Scan for the cell matching the given text and deliver its [X, Y] coordinate at center. 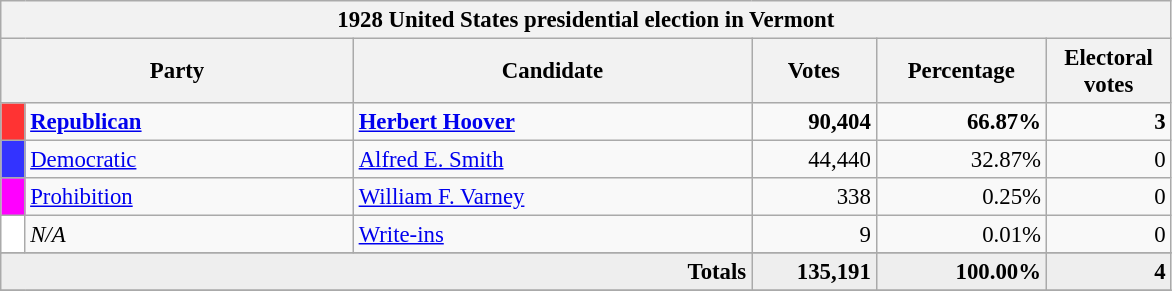
William F. Varney [552, 197]
0.25% [961, 197]
0.01% [961, 235]
Candidate [552, 72]
3 [1108, 122]
Herbert Hoover [552, 122]
N/A [189, 235]
338 [814, 197]
Republican [189, 122]
32.87% [961, 160]
44,440 [814, 160]
66.87% [961, 122]
Electoral votes [1108, 72]
90,404 [814, 122]
Alfred E. Smith [552, 160]
Votes [814, 72]
Democratic [189, 160]
9 [814, 235]
Write-ins [552, 235]
1928 United States presidential election in Vermont [586, 20]
Prohibition [189, 197]
Party [178, 72]
Percentage [961, 72]
